Return the (X, Y) coordinate for the center point of the cell that contains the specified text.  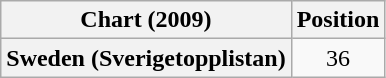
Position (338, 20)
36 (338, 58)
Sweden (Sverigetopplistan) (146, 58)
Chart (2009) (146, 20)
